For the text-containing cell, return its midpoint in [x, y] coordinate format. 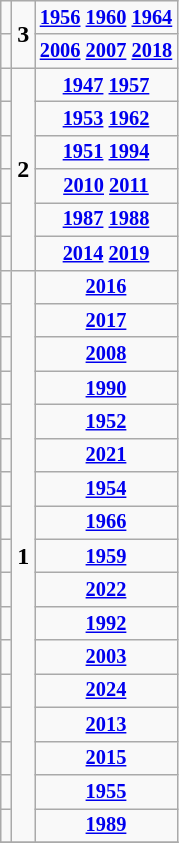
2024 [106, 691]
2021 [106, 455]
1952 [106, 422]
1953 1962 [106, 119]
2017 [106, 321]
1966 [106, 523]
2003 [106, 657]
2015 [106, 758]
1990 [106, 388]
1959 [106, 556]
1956 1960 1964 [106, 18]
1989 [106, 825]
3 [24, 34]
1987 1988 [106, 220]
1951 1994 [106, 152]
2 [24, 169]
2010 2011 [106, 186]
2016 [106, 287]
1954 [106, 489]
1 [24, 556]
1955 [106, 792]
2008 [106, 354]
2013 [106, 725]
2014 2019 [106, 253]
1947 1957 [106, 85]
2006 2007 2018 [106, 51]
2022 [106, 590]
1992 [106, 624]
